Detect which cell encompasses the target text, then output its [x, y] center coordinate. 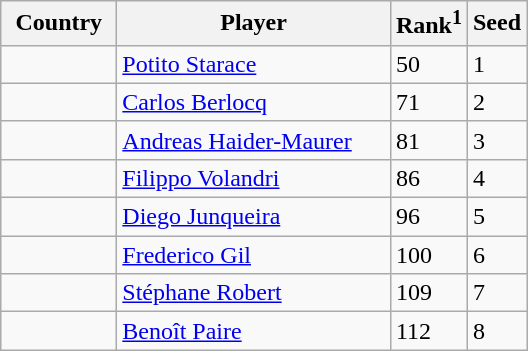
Seed [496, 24]
7 [496, 293]
96 [428, 217]
1 [496, 64]
100 [428, 255]
Country [59, 24]
Frederico Gil [254, 255]
4 [496, 178]
86 [428, 178]
Diego Junqueira [254, 217]
Player [254, 24]
8 [496, 331]
109 [428, 293]
81 [428, 140]
112 [428, 331]
6 [496, 255]
Benoît Paire [254, 331]
71 [428, 102]
5 [496, 217]
Rank1 [428, 24]
3 [496, 140]
Potito Starace [254, 64]
Andreas Haider-Maurer [254, 140]
Stéphane Robert [254, 293]
50 [428, 64]
Filippo Volandri [254, 178]
2 [496, 102]
Carlos Berlocq [254, 102]
